Return [X, Y] of the center of cell containing provided text 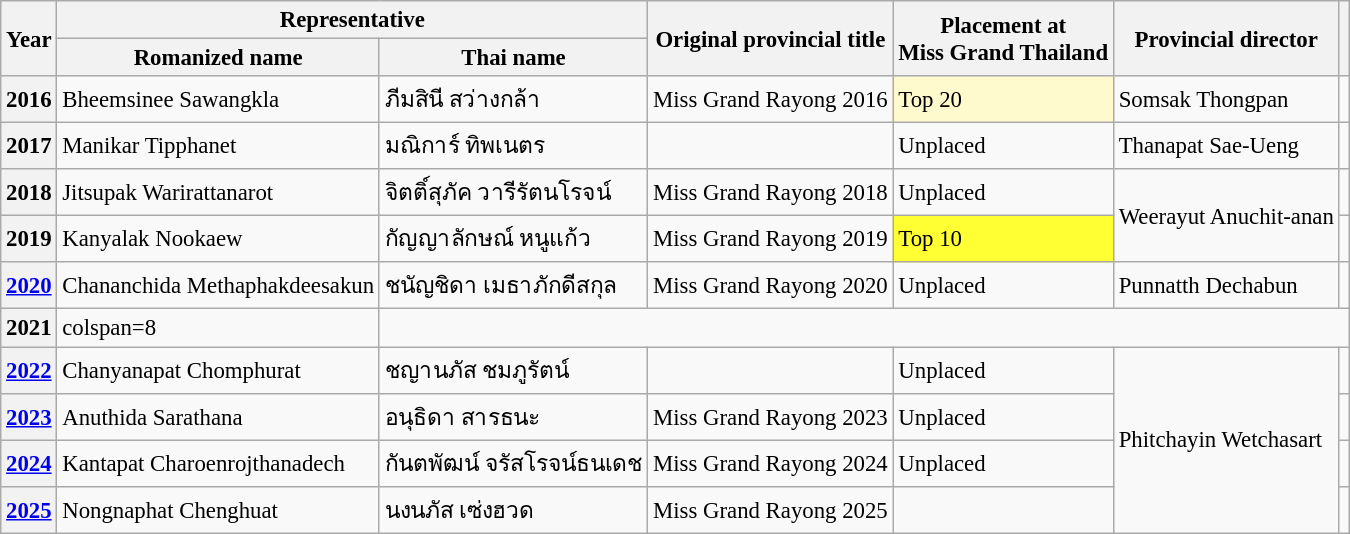
Miss Grand Rayong 2023 [770, 416]
Miss Grand Rayong 2024 [770, 464]
ภีมสินี สว่างกล้า [513, 100]
Weerayut Anuchit-anan [1226, 216]
2022 [29, 370]
ชญานภัส ชมภูรัตน์ [513, 370]
ชนัญชิดา เมธาภักดีสกุล [513, 286]
Miss Grand Rayong 2025 [770, 510]
Chananchida Methaphakdeesakun [218, 286]
Top 10 [1003, 240]
Representative [352, 20]
Chanyanapat Chomphurat [218, 370]
Placement atMiss Grand Thailand [1003, 38]
จิตติ์สุภัค วารีรัตนโรจน์ [513, 192]
2023 [29, 416]
กัญญาลักษณ์ หนูแก้ว [513, 240]
นงนภัส เซ่งฮวด [513, 510]
Somsak Thongpan [1226, 100]
Miss Grand Rayong 2020 [770, 286]
Year [29, 38]
Phitchayin Wetchasart [1226, 440]
Kanyalak Nookaew [218, 240]
Jitsupak Warirattanarot [218, 192]
Miss Grand Rayong 2019 [770, 240]
Kantapat Charoenrojthanadech [218, 464]
มณิการ์ ทิพเนตร [513, 146]
2025 [29, 510]
Top 20 [1003, 100]
2019 [29, 240]
Thanapat Sae-Ueng [1226, 146]
กันตพัฒน์ จรัสโรจน์ธนเดช [513, 464]
Romanized name [218, 58]
Nongnaphat Chenghuat [218, 510]
2021 [29, 328]
2017 [29, 146]
Thai name [513, 58]
Provincial director [1226, 38]
Original provincial title [770, 38]
colspan=8 [218, 328]
Anuthida Sarathana [218, 416]
2020 [29, 286]
2024 [29, 464]
Punnatth Dechabun [1226, 286]
Manikar Tipphanet [218, 146]
2016 [29, 100]
อนุธิดา สารธนะ [513, 416]
Miss Grand Rayong 2016 [770, 100]
2018 [29, 192]
Bheemsinee Sawangkla [218, 100]
Miss Grand Rayong 2018 [770, 192]
